Output the [x, y] coordinate of the center of the cell containing the given text.  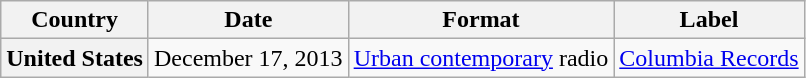
December 17, 2013 [248, 58]
United States [75, 58]
Date [248, 20]
Format [481, 20]
Urban contemporary radio [481, 58]
Country [75, 20]
Columbia Records [709, 58]
Label [709, 20]
